For the text-containing cell, return its midpoint in (x, y) coordinate format. 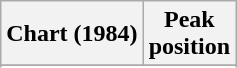
Chart (1984) (72, 34)
Peakposition (189, 34)
